For the text-containing cell, return its midpoint in (x, y) coordinate format. 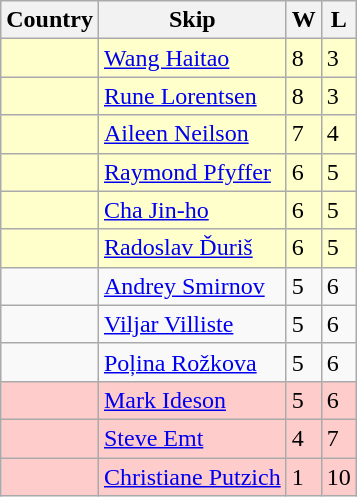
Aileen Neilson (192, 134)
Andrey Smirnov (192, 286)
Country (50, 20)
Poļina Rožkova (192, 362)
Cha Jin-ho (192, 210)
L (338, 20)
Steve Emt (192, 438)
Christiane Putzich (192, 477)
Wang Haitao (192, 58)
Rune Lorentsen (192, 96)
W (304, 20)
Viljar Villiste (192, 324)
Mark Ideson (192, 400)
Skip (192, 20)
Radoslav Ďuriš (192, 248)
10 (338, 477)
Raymond Pfyffer (192, 172)
1 (304, 477)
